Return [X, Y] of the center of cell containing provided text 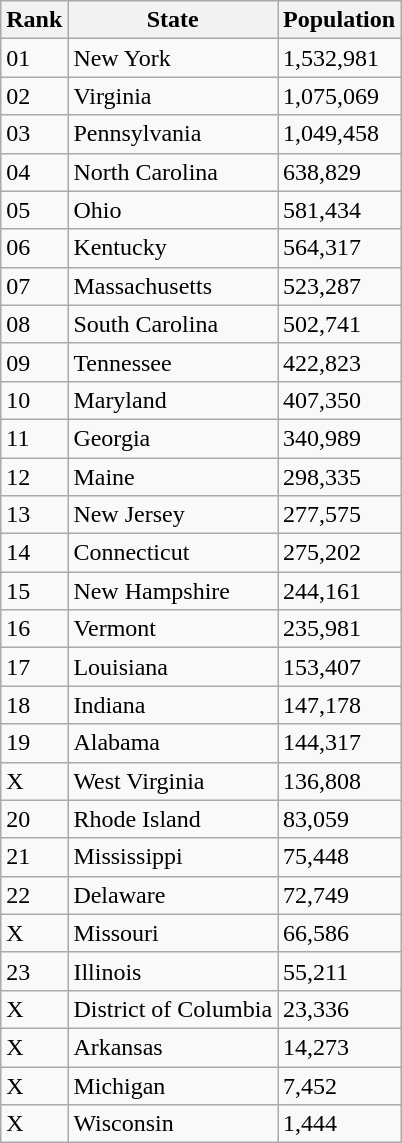
Massachusetts [173, 286]
North Carolina [173, 172]
13 [34, 515]
23,336 [340, 1009]
09 [34, 362]
581,434 [340, 210]
75,448 [340, 857]
136,808 [340, 781]
Missouri [173, 933]
14 [34, 553]
West Virginia [173, 781]
18 [34, 705]
502,741 [340, 324]
Rank [34, 20]
08 [34, 324]
04 [34, 172]
523,287 [340, 286]
16 [34, 629]
14,273 [340, 1047]
07 [34, 286]
22 [34, 895]
02 [34, 96]
Rhode Island [173, 819]
147,178 [340, 705]
1,049,458 [340, 134]
422,823 [340, 362]
12 [34, 477]
Connecticut [173, 553]
7,452 [340, 1085]
638,829 [340, 172]
21 [34, 857]
23 [34, 971]
Arkansas [173, 1047]
New Hampshire [173, 591]
1,075,069 [340, 96]
83,059 [340, 819]
15 [34, 591]
1,532,981 [340, 58]
153,407 [340, 667]
Pennsylvania [173, 134]
Georgia [173, 438]
72,749 [340, 895]
20 [34, 819]
144,317 [340, 743]
55,211 [340, 971]
11 [34, 438]
New York [173, 58]
Vermont [173, 629]
Maine [173, 477]
277,575 [340, 515]
Ohio [173, 210]
19 [34, 743]
Maryland [173, 400]
Michigan [173, 1085]
10 [34, 400]
1,444 [340, 1124]
Virginia [173, 96]
State [173, 20]
Population [340, 20]
66,586 [340, 933]
Louisiana [173, 667]
New Jersey [173, 515]
District of Columbia [173, 1009]
564,317 [340, 248]
340,989 [340, 438]
Illinois [173, 971]
244,161 [340, 591]
407,350 [340, 400]
05 [34, 210]
298,335 [340, 477]
South Carolina [173, 324]
06 [34, 248]
Indiana [173, 705]
Wisconsin [173, 1124]
275,202 [340, 553]
Tennessee [173, 362]
17 [34, 667]
Delaware [173, 895]
235,981 [340, 629]
01 [34, 58]
Mississippi [173, 857]
03 [34, 134]
Kentucky [173, 248]
Alabama [173, 743]
